Provide the [X, Y] coordinate of the cell's center where the given text is located.  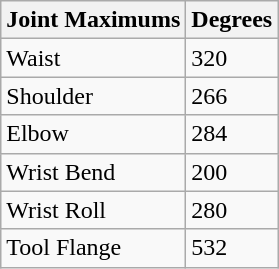
280 [232, 210]
200 [232, 172]
Degrees [232, 20]
Shoulder [94, 96]
266 [232, 96]
320 [232, 58]
532 [232, 248]
Tool Flange [94, 248]
Elbow [94, 134]
Wrist Roll [94, 210]
284 [232, 134]
Wrist Bend [94, 172]
Joint Maximums [94, 20]
Waist [94, 58]
